Scan for the cell matching the given text and deliver its (x, y) coordinate at center. 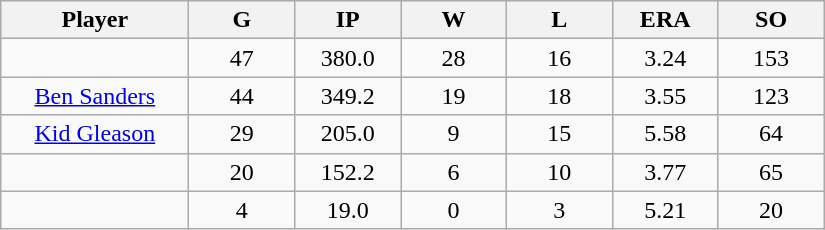
W (454, 20)
Player (95, 20)
19.0 (348, 210)
L (559, 20)
153 (771, 58)
64 (771, 134)
ERA (665, 20)
3.55 (665, 96)
15 (559, 134)
123 (771, 96)
205.0 (348, 134)
G (242, 20)
3 (559, 210)
28 (454, 58)
4 (242, 210)
Kid Gleason (95, 134)
152.2 (348, 172)
65 (771, 172)
3.24 (665, 58)
349.2 (348, 96)
9 (454, 134)
47 (242, 58)
19 (454, 96)
6 (454, 172)
10 (559, 172)
380.0 (348, 58)
3.77 (665, 172)
Ben Sanders (95, 96)
29 (242, 134)
5.58 (665, 134)
5.21 (665, 210)
18 (559, 96)
16 (559, 58)
IP (348, 20)
44 (242, 96)
SO (771, 20)
0 (454, 210)
